Identify which cell holds the provided text, then report its (x, y) central coordinate. 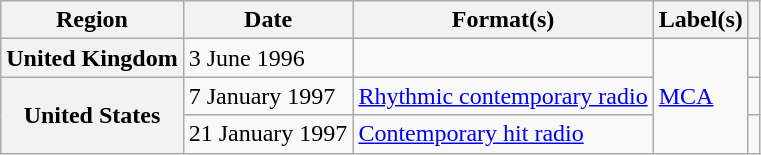
Format(s) (503, 20)
MCA (700, 96)
Rhythmic contemporary radio (503, 96)
21 January 1997 (268, 134)
Region (92, 20)
Date (268, 20)
Label(s) (700, 20)
7 January 1997 (268, 96)
Contemporary hit radio (503, 134)
United Kingdom (92, 58)
3 June 1996 (268, 58)
United States (92, 115)
